Determine the [x, y] coordinate at the center of the cell enclosing the given text.  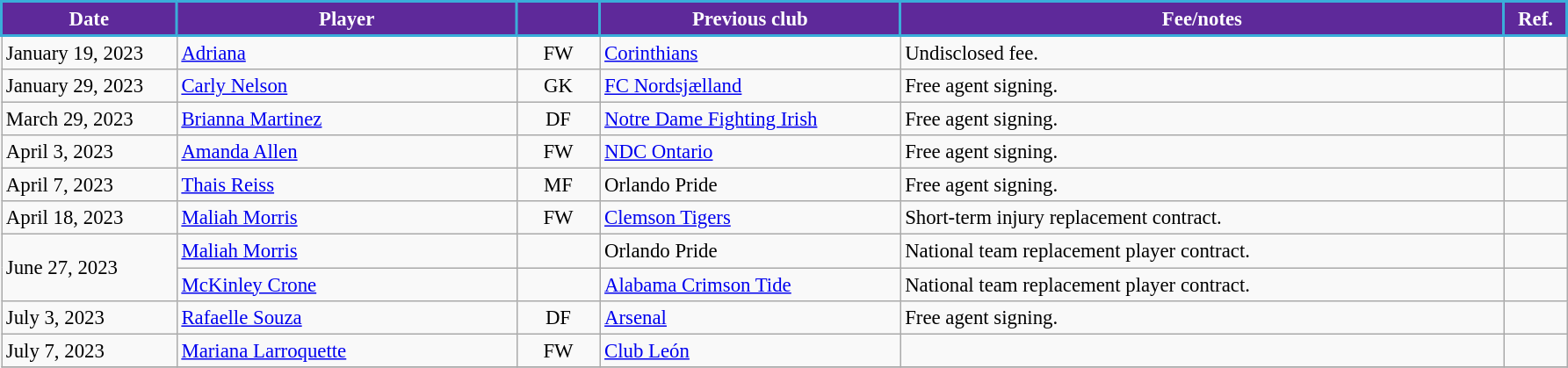
July 3, 2023 [90, 317]
Ref. [1535, 19]
Amanda Allen [346, 152]
Undisclosed fee. [1202, 53]
NDC Ontario [750, 152]
June 27, 2023 [90, 267]
April 3, 2023 [90, 152]
Clemson Tigers [750, 219]
Short-term injury replacement contract. [1202, 219]
Mariana Larroquette [346, 350]
Brianna Martinez [346, 119]
MF [559, 185]
January 29, 2023 [90, 86]
GK [559, 86]
Club León [750, 350]
Fee/notes [1202, 19]
Notre Dame Fighting Irish [750, 119]
McKinley Crone [346, 285]
Carly Nelson [346, 86]
Corinthians [750, 53]
Thais Reiss [346, 185]
Player [346, 19]
January 19, 2023 [90, 53]
Rafaelle Souza [346, 317]
July 7, 2023 [90, 350]
Alabama Crimson Tide [750, 285]
Previous club [750, 19]
Arsenal [750, 317]
Adriana [346, 53]
April 7, 2023 [90, 185]
FC Nordsjælland [750, 86]
April 18, 2023 [90, 219]
March 29, 2023 [90, 119]
Date [90, 19]
